Provide the [X, Y] coordinate of the cell's center where the given text is located.  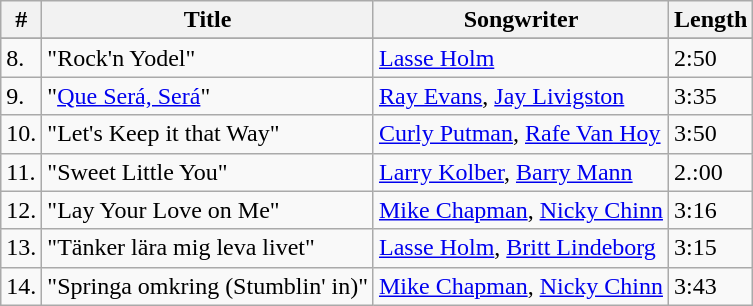
3:15 [710, 248]
Lasse Holm, Britt Lindeborg [520, 248]
Larry Kolber, Barry Mann [520, 172]
"Sweet Little You" [208, 172]
8. [22, 58]
"Let's Keep it that Way" [208, 134]
"Lay Your Love on Me" [208, 210]
2.:00 [710, 172]
"Springa omkring (Stumblin' in)" [208, 286]
"Tänker lära mig leva livet" [208, 248]
3:50 [710, 134]
Length [710, 20]
Ray Evans, Jay Livigston [520, 96]
2:50 [710, 58]
12. [22, 210]
3:35 [710, 96]
11. [22, 172]
"Rock'n Yodel" [208, 58]
10. [22, 134]
Lasse Holm [520, 58]
13. [22, 248]
3:16 [710, 210]
"Que Será, Será" [208, 96]
Songwriter [520, 20]
14. [22, 286]
# [22, 20]
9. [22, 96]
Curly Putman, Rafe Van Hoy [520, 134]
3:43 [710, 286]
Title [208, 20]
